Locate the cell with the specified text and output its [X, Y] center coordinate. 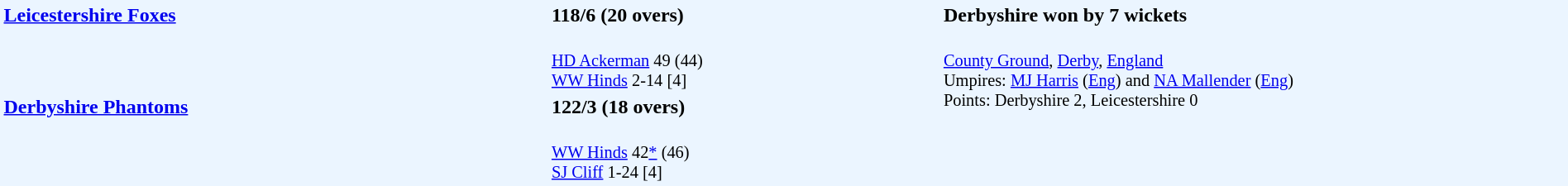
118/6 (20 overs) [744, 15]
122/3 (18 overs) [744, 107]
HD Ackerman 49 (44) WW Hinds 2-14 [4] [744, 61]
Derbyshire Phantoms [275, 139]
Leicestershire Foxes [275, 47]
Derbyshire won by 7 wickets [1254, 15]
County Ground, Derby, England Umpires: MJ Harris (Eng) and NA Mallender (Eng) Points: Derbyshire 2, Leicestershire 0 [1254, 107]
WW Hinds 42* (46) SJ Cliff 1-24 [4] [744, 152]
